Provide the (X, Y) coordinate of the cell's center where the given text is located.  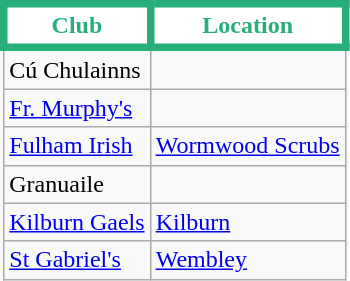
Kilburn (248, 222)
Location (248, 26)
Wormwood Scrubs (248, 146)
Kilburn Gaels (77, 222)
Club (77, 26)
St Gabriel's (77, 260)
Fulham Irish (77, 146)
Fr. Murphy's (77, 108)
Cú Chulainns (77, 68)
Wembley (248, 260)
Granuaile (77, 184)
